Search for the cell housing the specified text and yield its [X, Y] center coordinate. 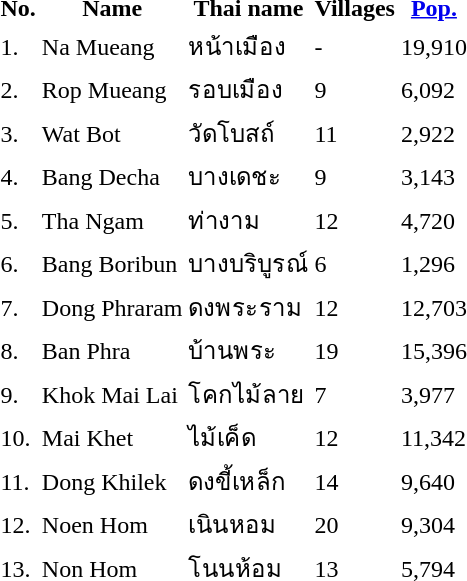
รอบเมือง [248, 90]
Dong Khilek [112, 481]
วัดโบสถ์ [248, 133]
โคกไม้ลาย [248, 394]
Dong Phraram [112, 307]
Ban Phra [112, 350]
19 [354, 350]
14 [354, 481]
ดงขี้เหล็ก [248, 481]
Na Mueang [112, 46]
Khok Mai Lai [112, 394]
20 [354, 524]
11 [354, 133]
หน้าเมือง [248, 46]
เนินหอม [248, 524]
- [354, 46]
7 [354, 394]
Rop Mueang [112, 90]
6 [354, 264]
Mai Khet [112, 438]
บางบริบูรณ์ [248, 264]
ท่างาม [248, 220]
Noen Hom [112, 524]
Tha Ngam [112, 220]
ไม้เค็ด [248, 438]
บ้านพระ [248, 350]
ดงพระราม [248, 307]
Bang Decha [112, 176]
Wat Bot [112, 133]
บางเดชะ [248, 176]
Bang Boribun [112, 264]
